Identify which cell holds the provided text, then report its (x, y) central coordinate. 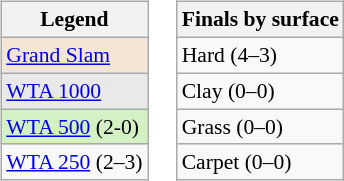
Hard (4–3) (260, 55)
WTA 250 (2–3) (74, 162)
Carpet (0–0) (260, 162)
WTA 1000 (74, 91)
Grand Slam (74, 55)
WTA 500 (2-0) (74, 127)
Finals by surface (260, 20)
Clay (0–0) (260, 91)
Legend (74, 20)
Grass (0–0) (260, 127)
